Scan for the cell matching the given text and deliver its [X, Y] coordinate at center. 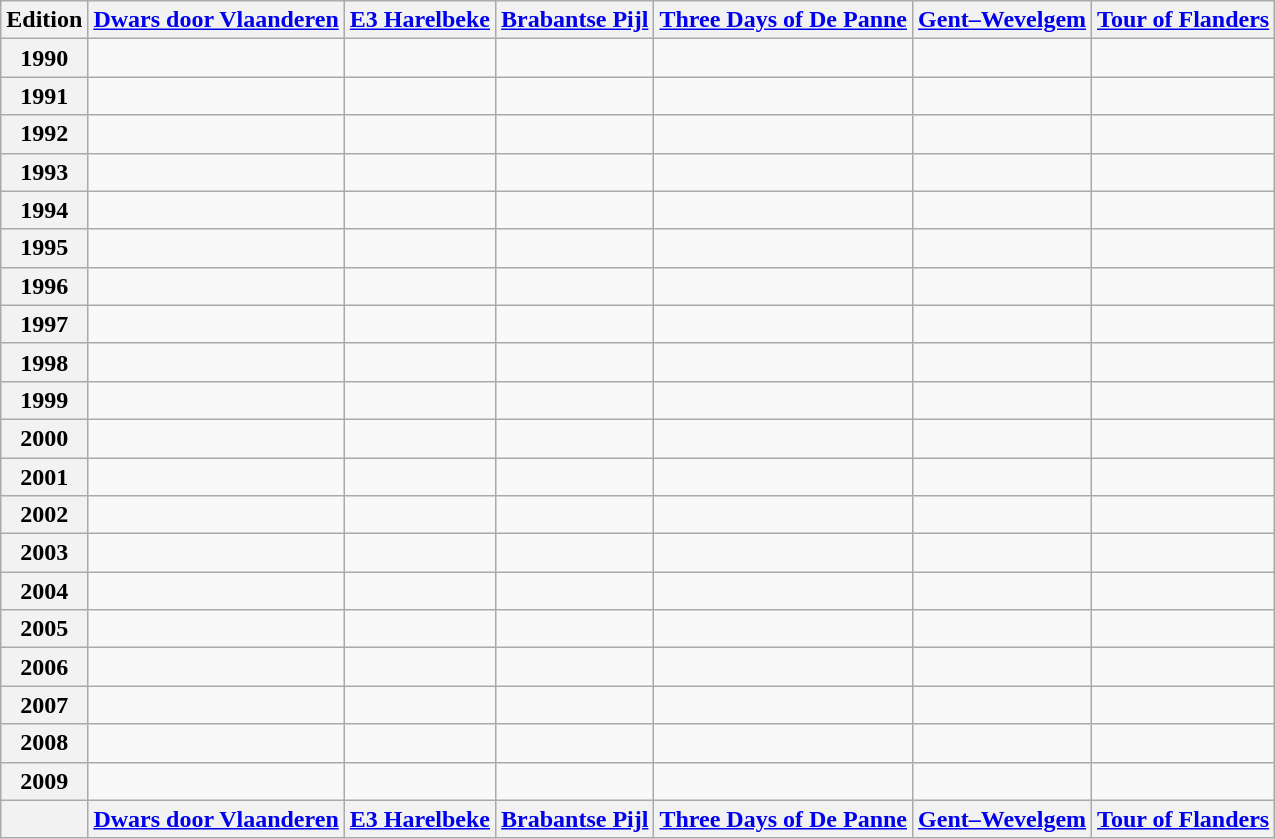
2009 [44, 781]
1996 [44, 286]
1998 [44, 362]
2004 [44, 591]
2002 [44, 515]
1994 [44, 210]
2008 [44, 743]
1993 [44, 172]
1999 [44, 400]
2000 [44, 438]
2005 [44, 629]
2006 [44, 667]
Edition [44, 20]
1997 [44, 324]
1990 [44, 58]
1992 [44, 134]
1995 [44, 248]
2007 [44, 705]
2003 [44, 553]
2001 [44, 477]
1991 [44, 96]
